Scan for the cell matching the given text and deliver its [X, Y] coordinate at center. 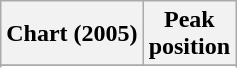
Peakposition [189, 34]
Chart (2005) [72, 34]
